Search for the cell housing the specified text and yield its (x, y) center coordinate. 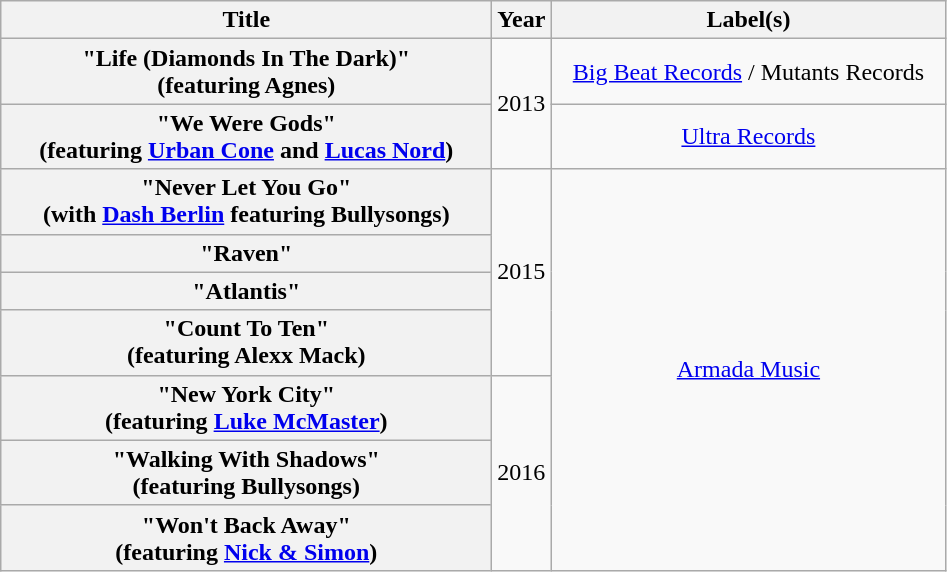
"Life (Diamonds In The Dark)" (featuring Agnes) (246, 72)
Title (246, 20)
"Walking With Shadows" (featuring Bullysongs) (246, 472)
2016 (522, 472)
"Count To Ten" (featuring Alexx Mack) (246, 342)
2013 (522, 104)
Armada Music (748, 370)
"Never Let You Go" (with Dash Berlin featuring Bullysongs) (246, 202)
"New York City" (featuring Luke McMaster) (246, 408)
Ultra Records (748, 136)
Year (522, 20)
Big Beat Records / Mutants Records (748, 72)
"Raven" (246, 253)
Label(s) (748, 20)
"Won't Back Away" (featuring Nick & Simon) (246, 538)
"We Were Gods" (featuring Urban Cone and Lucas Nord) (246, 136)
"Atlantis" (246, 291)
2015 (522, 272)
